Search for the cell housing the specified text and yield its (x, y) center coordinate. 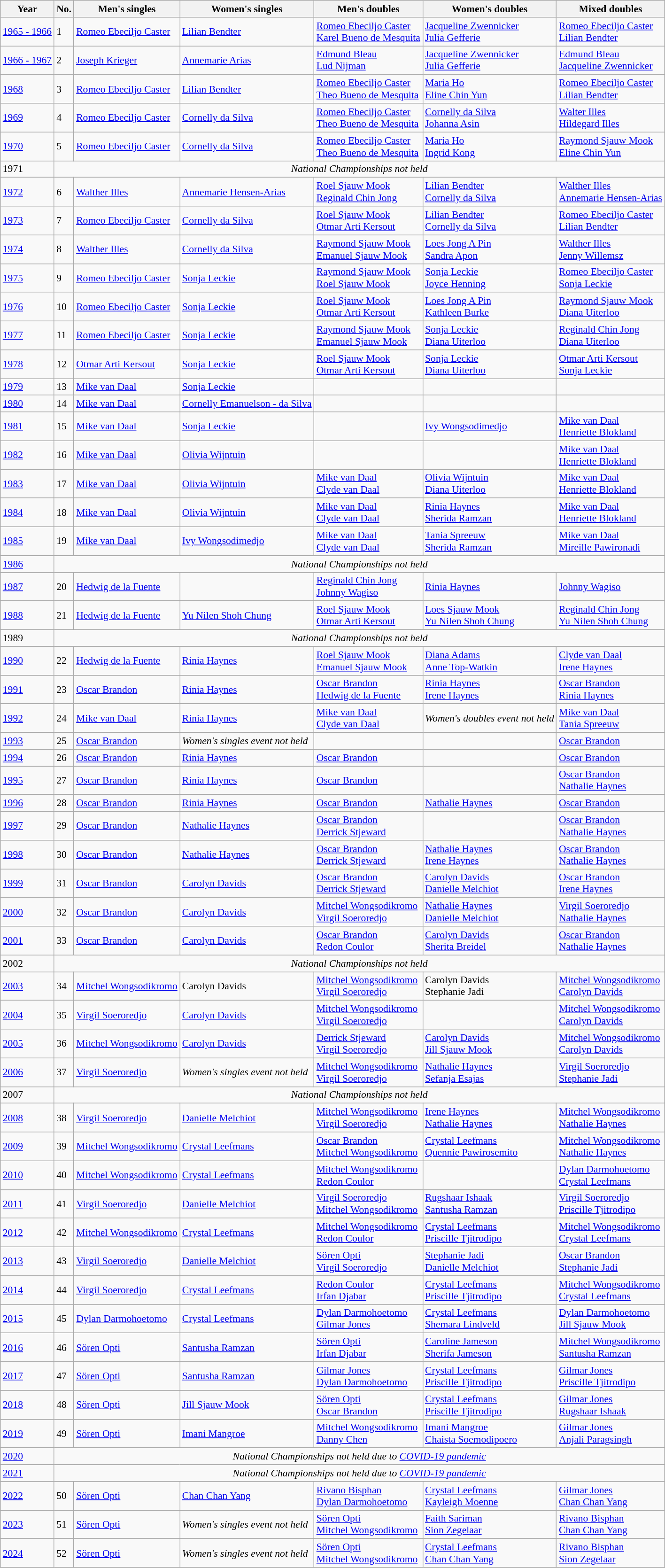
2021 (27, 1473)
Carolyn DavidsDanielle Melchiot (489, 883)
Walther IllesAnnemarie Hensen-Arias (611, 192)
Carolyn DavidsSherita Breidel (489, 940)
Imani Mangroe (247, 1434)
35 (64, 1015)
2010 (27, 1175)
Mitchel Wongsodikromo Virgil Soeroredjo (368, 986)
2022 (27, 1496)
Oscar BrandonRedon Coulor (368, 940)
1995 (27, 781)
Rinia HaynesIrene Haynes (489, 690)
Raymond Sjauw MookRoel Sjauw Mook (368, 278)
Loes Jong A PinSandra Apon (489, 249)
1969 (27, 117)
Edmund BleauJacqueline Zwennicker (611, 60)
1970 (27, 147)
2000 (27, 912)
Derrick StjewardVirgil Soeroredjo (368, 1044)
Men's doubles (368, 9)
12 (64, 365)
1972 (27, 192)
Rivano BisphanDylan Darmohoetomo (368, 1496)
1996 (27, 803)
Carolyn DavidsJill Sjauw Mook (489, 1044)
20 (64, 586)
Virgil SoeroredjoMitchel Wongsodikromo (368, 1203)
Mitchel WongsodikromoSantusha Ramzan (611, 1347)
1978 (27, 365)
Mixed doubles (611, 9)
Romeo Ebeciljo CasterSonja Leckie (611, 278)
37 (64, 1072)
Annemarie Hensen-Arias (247, 192)
Faith SarimanSion Zegelaar (489, 1525)
31 (64, 883)
36 (64, 1044)
Sören OptiVirgil Soeroredjo (368, 1262)
13 (64, 387)
32 (64, 912)
Reginald Chin JongYu Nilen Shoh Chung (611, 615)
40 (64, 1175)
6 (64, 192)
Rivano BisphanChan Chan Yang (611, 1525)
1979 (27, 387)
Carolyn Davids Stephanie Jadi (489, 986)
29 (64, 826)
2020 (27, 1457)
2008 (27, 1118)
38 (64, 1118)
45 (64, 1319)
Virgil SoeroredjoPriscille Tjitrodipo (611, 1203)
Women's singles (247, 9)
2009 (27, 1146)
2017 (27, 1376)
33 (64, 940)
47 (64, 1376)
27 (64, 781)
Men's singles (127, 9)
Otmar Arti KersoutSonja Leckie (611, 365)
Crystal LeefmansKayleigh Moenne (489, 1496)
1977 (27, 335)
Johnny Wagiso (611, 586)
Year (27, 9)
Crystal LeefmansShemara Lindveld (489, 1319)
1986 (27, 564)
4 (64, 117)
Raymond Sjauw MookDiana Uiterloo (611, 307)
Crystal LeefmansQuennie Pawirosemito (489, 1146)
44 (64, 1290)
2002 (27, 963)
2003 (27, 986)
Nathalie HaynesDanielle Melchiot (489, 912)
Sonja LeckieJoyce Henning (489, 278)
14 (64, 404)
17 (64, 484)
43 (64, 1262)
Gilmar JonesDylan Darmohoetomo (368, 1376)
Dylan DarmohoetomoGilmar Jones (368, 1319)
Diana AdamsAnne Top-Watkin (489, 660)
Maria HoEline Chin Yun (489, 89)
Virgil SoeroredjoStephanie Jadi (611, 1072)
1983 (27, 484)
Annemarie Arias (247, 60)
Reginald Chin JongJohnny Wagiso (368, 586)
Raymond Sjauw MookEline Chin Yun (611, 147)
Tania SpreeuwSherida Ramzan (489, 541)
Dylan DarmohoetomoJill Sjauw Mook (611, 1319)
Cornelly Emanuelson - da Silva (247, 404)
1994 (27, 758)
Women's doubles (489, 9)
1990 (27, 660)
Yu Nilen Shoh Chung (247, 615)
Edmund BleauLud Nijman (368, 60)
1980 (27, 404)
1989 (27, 638)
2006 (27, 1072)
Otmar Arti Kersout (127, 365)
1998 (27, 855)
Mitchel WongsodikromoDanny Chen (368, 1434)
Gilmar JonesAnjali Paragsingh (611, 1434)
Gilmar JonesChan Chan Yang (611, 1496)
1965 - 1966 (27, 32)
34 (64, 986)
49 (64, 1434)
1 (64, 32)
1968 (27, 89)
10 (64, 307)
9 (64, 278)
2018 (27, 1405)
Oscar BrandonHedwig de la Fuente (368, 690)
Sören OptiOscar Brandon (368, 1405)
Rinia HaynesSherida Ramzan (489, 513)
18 (64, 513)
Redon CoulorIrfan Djabar (368, 1290)
1987 (27, 586)
Nathalie HaynesSefanja Esajas (489, 1072)
2016 (27, 1347)
Stephanie JadiDanielle Melchiot (489, 1262)
2 (64, 60)
15 (64, 427)
1974 (27, 249)
Reginald Chin JongDiana Uiterloo (611, 335)
1985 (27, 541)
48 (64, 1405)
23 (64, 690)
1997 (27, 826)
2014 (27, 1290)
Women's doubles event not held (489, 719)
Chan Chan Yang (247, 1496)
1981 (27, 427)
19 (64, 541)
2011 (27, 1203)
Mike van DaalMireille Pawironadi (611, 541)
2023 (27, 1525)
2013 (27, 1262)
39 (64, 1146)
2004 (27, 1015)
41 (64, 1203)
1988 (27, 615)
Jill Sjauw Mook (247, 1405)
Sören OptiIrfan Djabar (368, 1347)
Olivia WijntuinDiana Uiterloo (489, 484)
Loes Jong A PinKathleen Burke (489, 307)
Mike van DaalTania Spreeuw (611, 719)
Joseph Krieger (127, 60)
21 (64, 615)
Rivano BisphanSion Zegelaar (611, 1553)
Irene HaynesNathalie Haynes (489, 1118)
Oscar BrandonStephanie Jadi (611, 1262)
Gilmar JonesPriscille Tjitrodipo (611, 1376)
25 (64, 741)
1966 - 1967 (27, 60)
Oscar BrandonIrene Haynes (611, 883)
Cornelly da SilvaJohanna Asin (489, 117)
2005 (27, 1044)
Loes Sjauw MookYu Nilen Shoh Chung (489, 615)
Gilmar JonesRugshaar Ishaak (611, 1405)
Crystal LeefmansChan Chan Yang (489, 1553)
2019 (27, 1434)
Rugshaar IshaakSantusha Ramzan (489, 1203)
50 (64, 1496)
1993 (27, 741)
16 (64, 455)
1982 (27, 455)
8 (64, 249)
28 (64, 803)
2012 (27, 1233)
Dylan Darmohoetomo (127, 1319)
Walther IllesJenny Willemsz (611, 249)
42 (64, 1233)
Nathalie HaynesIrene Haynes (489, 855)
2024 (27, 1553)
1975 (27, 278)
Maria HoIngrid Kong (489, 147)
1971 (27, 169)
Caroline JamesonSherifa Jameson (489, 1347)
46 (64, 1347)
Roel Sjauw MookEmanuel Sjauw Mook (368, 660)
2001 (27, 940)
51 (64, 1525)
1991 (27, 690)
2015 (27, 1319)
2007 (27, 1095)
1973 (27, 221)
30 (64, 855)
24 (64, 719)
Oscar BrandonMitchel Wongsodikromo (368, 1146)
Roel Sjauw MookReginald Chin Jong (368, 192)
Walter IllesHildegard Illes (611, 117)
No. (64, 9)
Virgil SoeroredjoNathalie Haynes (611, 912)
1992 (27, 719)
Imani MangroeChaista Soemodipoero (489, 1434)
52 (64, 1553)
3 (64, 89)
26 (64, 758)
Dylan DarmohoetomoCrystal Leefmans (611, 1175)
Oscar BrandonRinia Haynes (611, 690)
Clyde van DaalIrene Haynes (611, 660)
Romeo Ebeciljo CasterKarel Bueno de Mesquita (368, 32)
7 (64, 221)
5 (64, 147)
22 (64, 660)
1999 (27, 883)
1984 (27, 513)
11 (64, 335)
1976 (27, 307)
